Pinpoint the cell where the given text exists, returning its (x, y) midpoint coordinate. 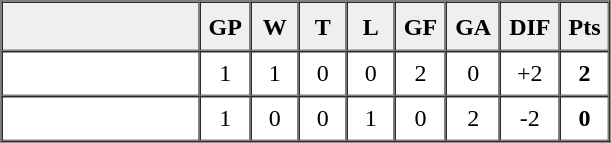
W (275, 27)
Pts (585, 27)
GP (226, 27)
T (323, 27)
DIF (530, 27)
GA (473, 27)
-2 (530, 118)
GF (420, 27)
L (371, 27)
+2 (530, 74)
